Find where the given text appears and provide that cell's center as [X, Y] coordinate. 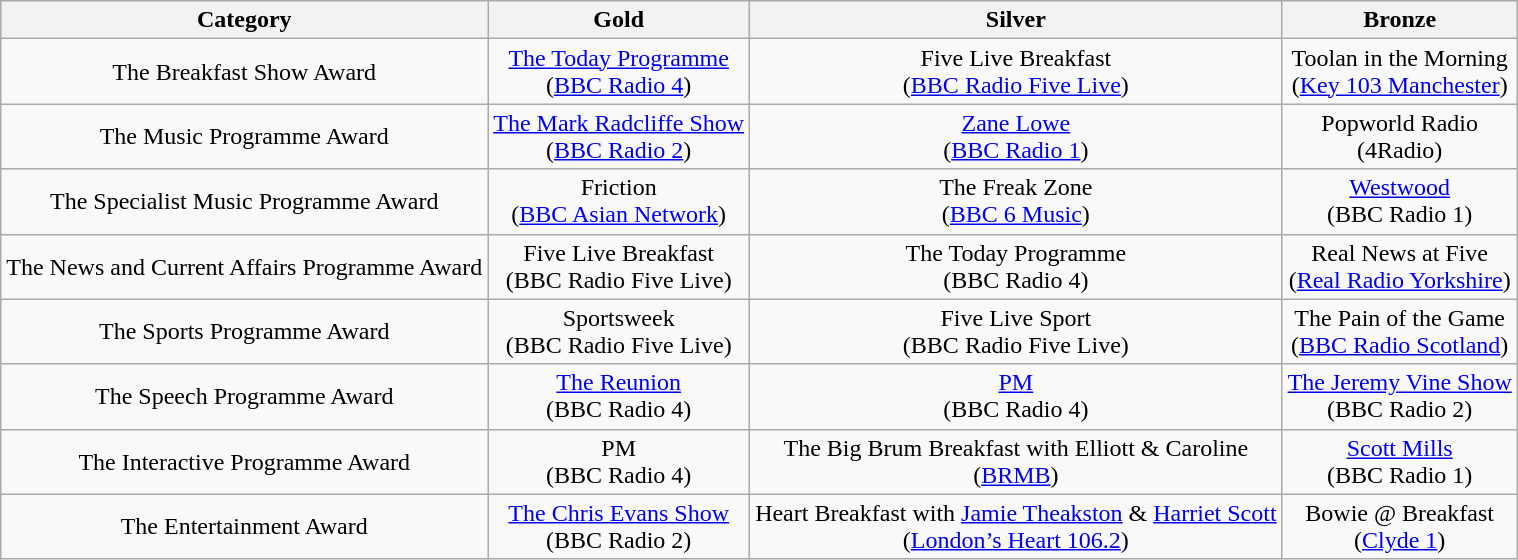
The Breakfast Show Award [244, 72]
Real News at Five(Real Radio Yorkshire) [1400, 266]
Scott Mills(BBC Radio 1) [1400, 462]
Zane Lowe(BBC Radio 1) [1016, 136]
Sportsweek(BBC Radio Five Live) [619, 332]
The Mark Radcliffe Show(BBC Radio 2) [619, 136]
The Pain of the Game(BBC Radio Scotland) [1400, 332]
The Jeremy Vine Show(BBC Radio 2) [1400, 396]
Westwood(BBC Radio 1) [1400, 202]
Five Live Sport(BBC Radio Five Live) [1016, 332]
Toolan in the Morning(Key 103 Manchester) [1400, 72]
Bowie @ Breakfast(Clyde 1) [1400, 526]
The Big Brum Breakfast with Elliott & Caroline(BRMB) [1016, 462]
The Interactive Programme Award [244, 462]
The Music Programme Award [244, 136]
The Speech Programme Award [244, 396]
The Entertainment Award [244, 526]
Popworld Radio(4Radio) [1400, 136]
Category [244, 20]
The Specialist Music Programme Award [244, 202]
Friction(BBC Asian Network) [619, 202]
Bronze [1400, 20]
The Chris Evans Show(BBC Radio 2) [619, 526]
The Freak Zone(BBC 6 Music) [1016, 202]
Gold [619, 20]
The News and Current Affairs Programme Award [244, 266]
Silver [1016, 20]
The Sports Programme Award [244, 332]
The Reunion(BBC Radio 4) [619, 396]
Heart Breakfast with Jamie Theakston & Harriet Scott(London’s Heart 106.2) [1016, 526]
